From the cell containing the given text, extract its center point as [x, y] coordinate. 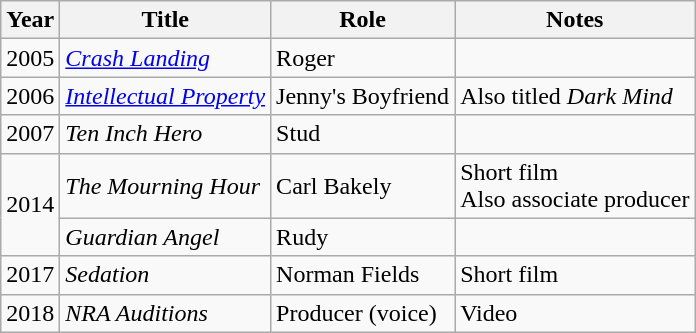
Short film [575, 275]
Role [363, 20]
Video [575, 313]
Year [30, 20]
Stud [363, 134]
2005 [30, 58]
Sedation [166, 275]
Notes [575, 20]
Title [166, 20]
2018 [30, 313]
Producer (voice) [363, 313]
2014 [30, 204]
Also titled Dark Mind [575, 96]
Norman Fields [363, 275]
Intellectual Property [166, 96]
Roger [363, 58]
The Mourning Hour [166, 186]
Short filmAlso associate producer [575, 186]
Ten Inch Hero [166, 134]
2007 [30, 134]
Crash Landing [166, 58]
Carl Bakely [363, 186]
Jenny's Boyfriend [363, 96]
2017 [30, 275]
NRA Auditions [166, 313]
Guardian Angel [166, 237]
Rudy [363, 237]
2006 [30, 96]
